Return (x, y) of the center of cell containing provided text 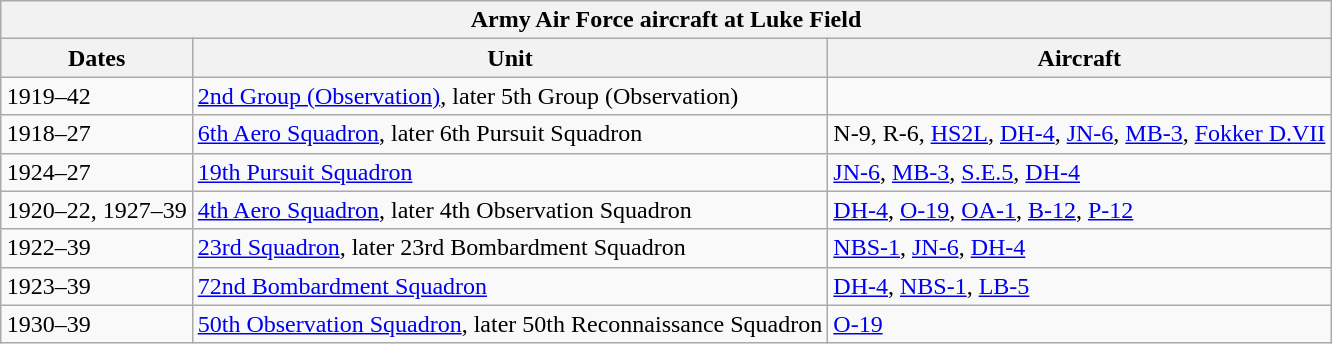
1924–27 (96, 172)
DH-4, NBS-1, LB-5 (1080, 286)
4th Aero Squadron, later 4th Observation Squadron (510, 210)
1918–27 (96, 134)
O-19 (1080, 324)
1930–39 (96, 324)
N-9, R-6, HS2L, DH-4, JN-6, MB-3, Fokker D.VII (1080, 134)
19th Pursuit Squadron (510, 172)
1922–39 (96, 248)
Army Air Force aircraft at Luke Field (666, 20)
1919–42 (96, 96)
JN-6, MB-3, S.E.5, DH-4 (1080, 172)
6th Aero Squadron, later 6th Pursuit Squadron (510, 134)
Aircraft (1080, 58)
50th Observation Squadron, later 50th Reconnaissance Squadron (510, 324)
NBS-1, JN-6, DH-4 (1080, 248)
72nd Bombardment Squadron (510, 286)
1920–22, 1927–39 (96, 210)
2nd Group (Observation), later 5th Group (Observation) (510, 96)
DH-4, O-19, OA-1, B-12, P-12 (1080, 210)
1923–39 (96, 286)
Dates (96, 58)
Unit (510, 58)
23rd Squadron, later 23rd Bombardment Squadron (510, 248)
